Find where the given text appears and provide that cell's center as (x, y) coordinate. 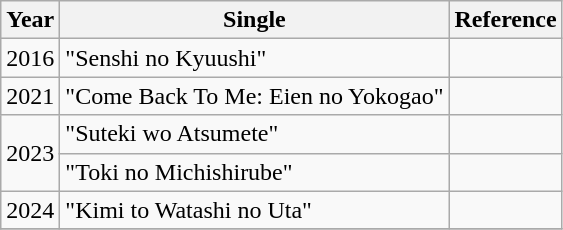
2023 (30, 153)
"Come Back To Me: Eien no Yokogao" (254, 96)
"Kimi to Watashi no Uta" (254, 210)
Single (254, 20)
2016 (30, 58)
"Suteki wo Atsumete" (254, 134)
"Toki no Michishirube" (254, 172)
Year (30, 20)
"Senshi no Kyuushi" (254, 58)
2021 (30, 96)
Reference (506, 20)
2024 (30, 210)
